Identify which cell holds the provided text, then report its (X, Y) central coordinate. 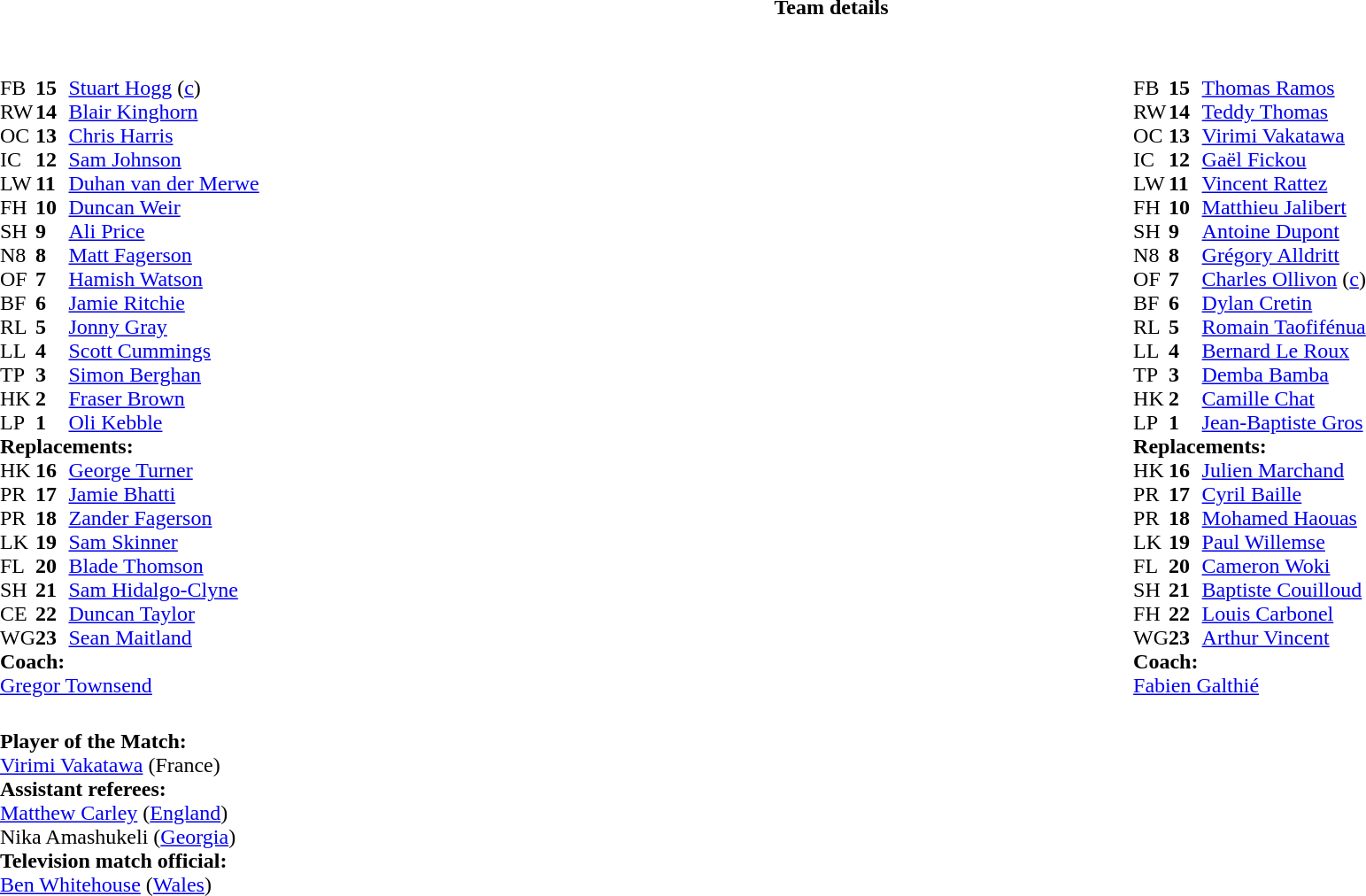
Virimi Vakatawa (1284, 136)
Stuart Hogg (c) (163, 89)
Teddy Thomas (1284, 112)
Gregor Townsend (129, 685)
Duncan Taylor (163, 614)
Thomas Ramos (1284, 89)
Baptiste Couilloud (1284, 590)
Blair Kinghorn (163, 112)
Sam Johnson (163, 159)
Hamish Watson (163, 280)
Julien Marchand (1284, 471)
Camille Chat (1284, 398)
George Turner (163, 471)
Matthieu Jalibert (1284, 207)
Bernard Le Roux (1284, 351)
Dylan Cretin (1284, 303)
Fabien Galthié (1250, 685)
Romain Taofifénua (1284, 328)
Jamie Ritchie (163, 303)
Sean Maitland (163, 637)
CE (18, 614)
Mohamed Haouas (1284, 519)
Cyril Baille (1284, 494)
Duncan Weir (163, 207)
Zander Fagerson (163, 519)
Blade Thomson (163, 567)
Oli Kebble (163, 423)
Fraser Brown (163, 398)
Grégory Alldritt (1284, 255)
Matt Fagerson (163, 255)
Gaël Fickou (1284, 159)
Jamie Bhatti (163, 494)
Jonny Gray (163, 328)
Jean-Baptiste Gros (1284, 423)
Duhan van der Merwe (163, 184)
Cameron Woki (1284, 567)
Sam Skinner (163, 542)
Arthur Vincent (1284, 637)
Ali Price (163, 232)
Simon Berghan (163, 375)
Scott Cummings (163, 351)
Paul Willemse (1284, 542)
Sam Hidalgo-Clyne (163, 590)
Demba Bamba (1284, 375)
Antoine Dupont (1284, 232)
Charles Ollivon (c) (1284, 280)
Chris Harris (163, 136)
Louis Carbonel (1284, 614)
Vincent Rattez (1284, 184)
